Search for the cell housing the specified text and yield its [X, Y] center coordinate. 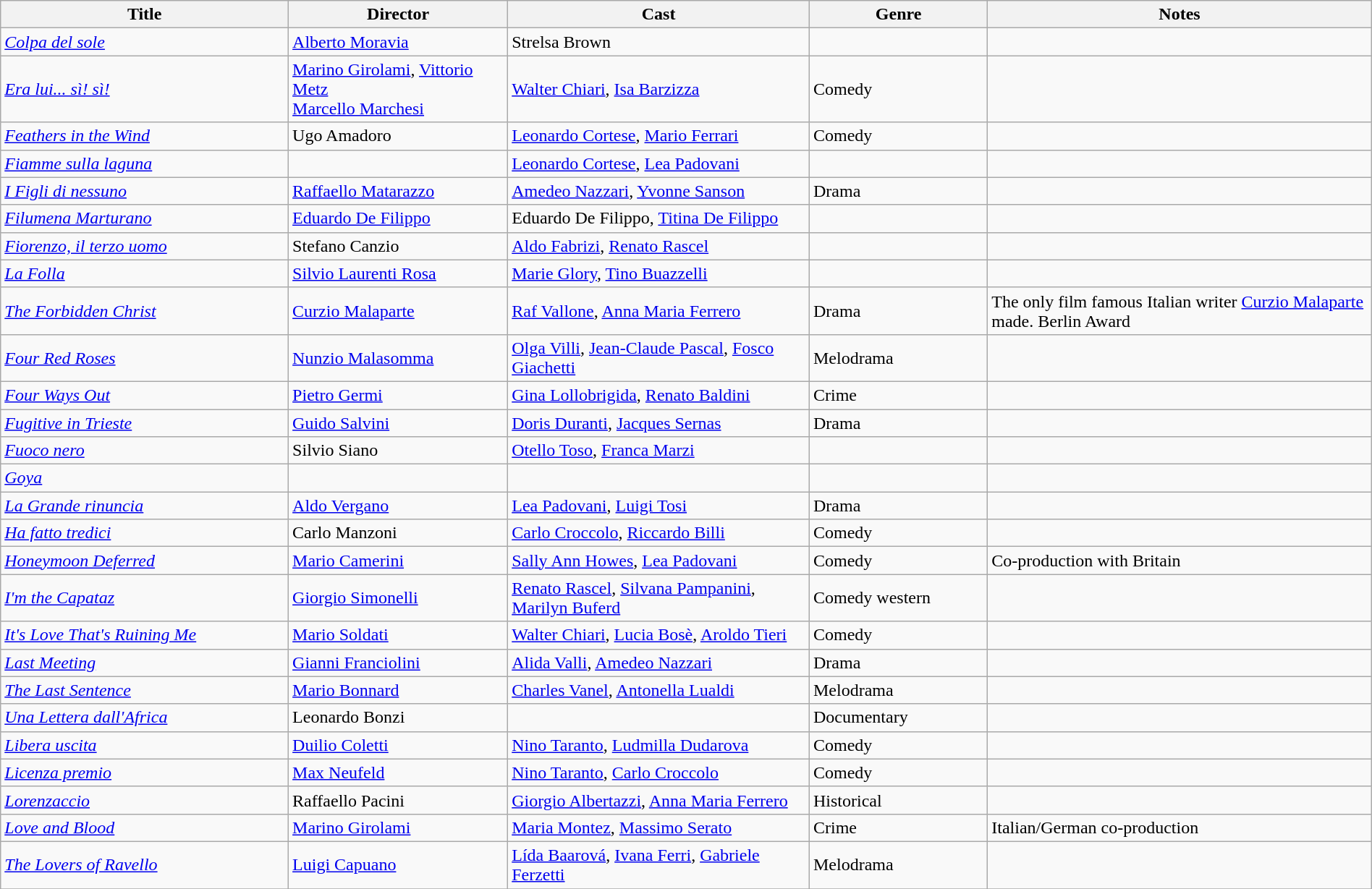
The Forbidden Christ [145, 311]
Maria Montez, Massimo Serato [659, 828]
Aldo Fabrizi, Renato Rascel [659, 246]
Luigi Capuano [398, 865]
Marino Girolami, Vittorio MetzMarcello Marchesi [398, 89]
Colpa del sole [145, 42]
Stefano Canzio [398, 246]
Eduardo De Filippo, Titina De Filippo [659, 218]
Fugitive in Trieste [145, 423]
Fiamme sulla laguna [145, 163]
Olga Villi, Jean-Claude Pascal, Fosco Giachetti [659, 357]
Italian/German co-production [1180, 828]
Mario Camerini [398, 561]
Goya [145, 478]
Title [145, 14]
Co-production with Britain [1180, 561]
Four Ways Out [145, 395]
The Last Sentence [145, 690]
Leonardo Bonzi [398, 718]
Cast [659, 14]
Carlo Croccolo, Riccardo Billi [659, 533]
Libera uscita [145, 745]
Ha fatto tredici [145, 533]
Giorgio Simonelli [398, 597]
Curzio Malaparte [398, 311]
Raf Vallone, Anna Maria Ferrero [659, 311]
Sally Ann Howes, Lea Padovani [659, 561]
Duilio Coletti [398, 745]
Filumena Marturano [145, 218]
La Grande rinuncia [145, 506]
Leonardo Cortese, Lea Padovani [659, 163]
Director [398, 14]
Lorenzaccio [145, 800]
Doris Duranti, Jacques Sernas [659, 423]
Otello Toso, Franca Marzi [659, 451]
Four Red Roses [145, 357]
Alberto Moravia [398, 42]
Pietro Germi [398, 395]
The only film famous Italian writer Curzio Malaparte made. Berlin Award [1180, 311]
Documentary [898, 718]
Eduardo De Filippo [398, 218]
Alida Valli, Amedeo Nazzari [659, 663]
Marino Girolami [398, 828]
Nino Taranto, Ludmilla Dudarova [659, 745]
The Lovers of Ravello [145, 865]
Last Meeting [145, 663]
Leonardo Cortese, Mario Ferrari [659, 136]
Genre [898, 14]
Licenza premio [145, 773]
Nunzio Malasomma [398, 357]
Carlo Manzoni [398, 533]
Una Lettera dall'Africa [145, 718]
Lea Padovani, Luigi Tosi [659, 506]
Aldo Vergano [398, 506]
Raffaello Matarazzo [398, 191]
Mario Soldati [398, 635]
It's Love That's Ruining Me [145, 635]
Guido Salvini [398, 423]
I Figli di nessuno [145, 191]
La Folla [145, 273]
Giorgio Albertazzi, Anna Maria Ferrero [659, 800]
I'm the Capataz [145, 597]
Renato Rascel, Silvana Pampanini, Marilyn Buferd [659, 597]
Historical [898, 800]
Mario Bonnard [398, 690]
Marie Glory, Tino Buazzelli [659, 273]
Gianni Franciolini [398, 663]
Walter Chiari, Isa Barzizza [659, 89]
Silvio Siano [398, 451]
Nino Taranto, Carlo Croccolo [659, 773]
Comedy western [898, 597]
Max Neufeld [398, 773]
Lída Baarová, Ivana Ferri, Gabriele Ferzetti [659, 865]
Amedeo Nazzari, Yvonne Sanson [659, 191]
Love and Blood [145, 828]
Notes [1180, 14]
Fuoco nero [145, 451]
Era lui... sì! sì! [145, 89]
Silvio Laurenti Rosa [398, 273]
Gina Lollobrigida, Renato Baldini [659, 395]
Strelsa Brown [659, 42]
Honeymoon Deferred [145, 561]
Feathers in the Wind [145, 136]
Ugo Amadoro [398, 136]
Walter Chiari, Lucia Bosè, Aroldo Tieri [659, 635]
Charles Vanel, Antonella Lualdi [659, 690]
Raffaello Pacini [398, 800]
Fiorenzo, il terzo uomo [145, 246]
